From the cell containing the given text, extract its center point as (X, Y) coordinate. 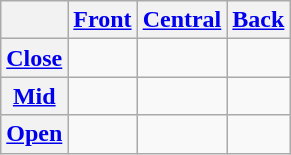
Close (34, 58)
Mid (34, 96)
Open (34, 134)
Central (182, 20)
Front (102, 20)
Back (258, 20)
